Identify which cell holds the provided text, then report its (X, Y) central coordinate. 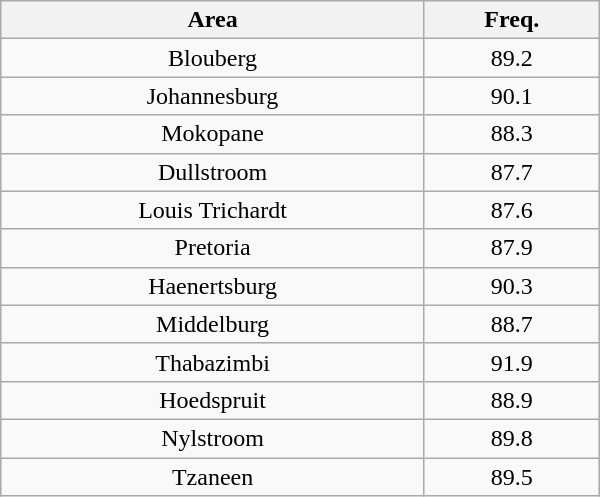
91.9 (512, 362)
Louis Trichardt (213, 210)
89.2 (512, 58)
87.6 (512, 210)
89.8 (512, 438)
Johannesburg (213, 96)
Middelburg (213, 324)
Dullstroom (213, 172)
Nylstroom (213, 438)
Pretoria (213, 248)
Area (213, 20)
Mokopane (213, 134)
90.3 (512, 286)
88.9 (512, 400)
Haenertsburg (213, 286)
Hoedspruit (213, 400)
88.3 (512, 134)
87.9 (512, 248)
90.1 (512, 96)
Blouberg (213, 58)
87.7 (512, 172)
Freq. (512, 20)
Thabazimbi (213, 362)
Tzaneen (213, 477)
89.5 (512, 477)
88.7 (512, 324)
